Locate the cell with the specified text and output its (x, y) center coordinate. 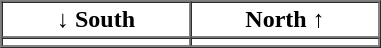
North ↑ (284, 20)
↓ South (96, 20)
